For the text-containing cell, return its midpoint in (x, y) coordinate format. 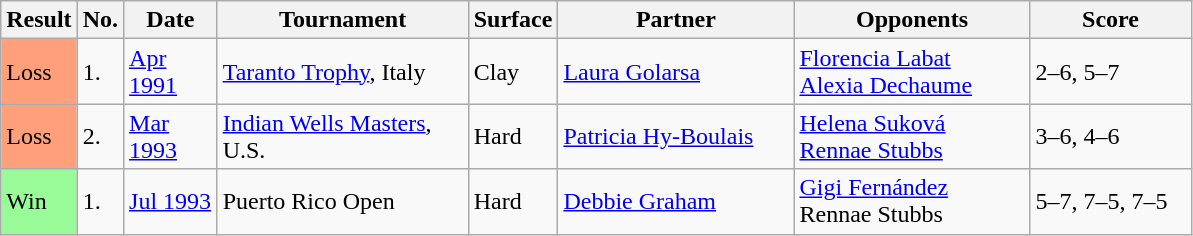
Helena Suková Rennae Stubbs (912, 136)
Gigi Fernández Rennae Stubbs (912, 202)
2. (100, 136)
Laura Golarsa (676, 72)
Surface (513, 20)
Result (39, 20)
2–6, 5–7 (1110, 72)
Florencia Labat Alexia Dechaume (912, 72)
5–7, 7–5, 7–5 (1110, 202)
Date (171, 20)
Puerto Rico Open (342, 202)
Debbie Graham (676, 202)
No. (100, 20)
Indian Wells Masters, U.S. (342, 136)
Win (39, 202)
Score (1110, 20)
Jul 1993 (171, 202)
Clay (513, 72)
3–6, 4–6 (1110, 136)
Partner (676, 20)
Opponents (912, 20)
Tournament (342, 20)
Apr 1991 (171, 72)
Mar 1993 (171, 136)
Patricia Hy-Boulais (676, 136)
Taranto Trophy, Italy (342, 72)
